Detect which cell encompasses the target text, then output its [x, y] center coordinate. 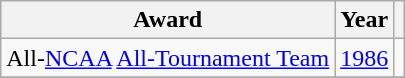
1986 [364, 58]
All-NCAA All-Tournament Team [168, 58]
Year [364, 20]
Award [168, 20]
